Output the (x, y) coordinate of the center of the cell containing the given text.  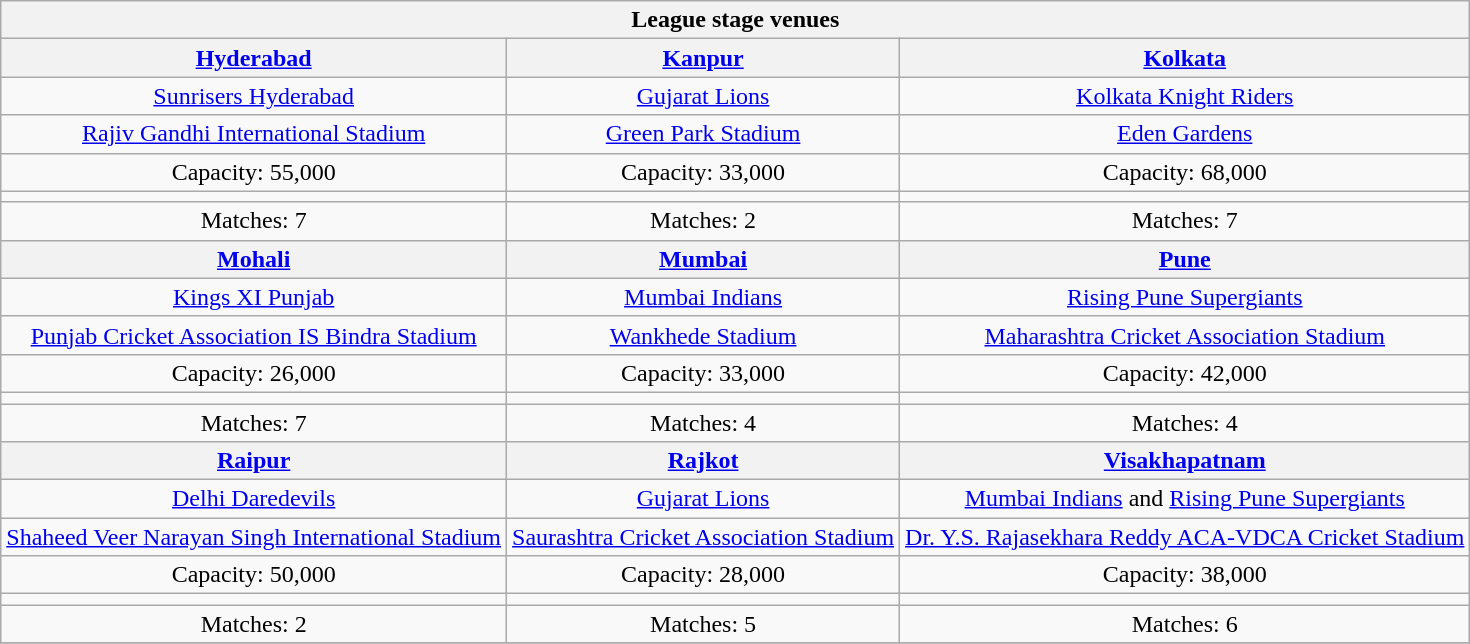
Delhi Daredevils (254, 499)
Kolkata (1185, 58)
Rajiv Gandhi International Stadium (254, 134)
Dr. Y.S. Rajasekhara Reddy ACA-VDCA Cricket Stadium (1185, 537)
Capacity: 68,000 (1185, 172)
Saurashtra Cricket Association Stadium (704, 537)
Eden Gardens (1185, 134)
Mumbai Indians (704, 297)
Pune (1185, 259)
Wankhede Stadium (704, 335)
Sunrisers Hyderabad (254, 96)
Visakhapatnam (1185, 461)
Capacity: 26,000 (254, 373)
Kings XI Punjab (254, 297)
Matches: 6 (1185, 624)
Rajkot (704, 461)
Maharashtra Cricket Association Stadium (1185, 335)
Punjab Cricket Association IS Bindra Stadium (254, 335)
Capacity: 50,000 (254, 575)
Raipur (254, 461)
League stage venues (736, 20)
Green Park Stadium (704, 134)
Mumbai (704, 259)
Shaheed Veer Narayan Singh International Stadium (254, 537)
Rising Pune Supergiants (1185, 297)
Mohali (254, 259)
Kanpur (704, 58)
Capacity: 38,000 (1185, 575)
Hyderabad (254, 58)
Capacity: 28,000 (704, 575)
Kolkata Knight Riders (1185, 96)
Capacity: 42,000 (1185, 373)
Matches: 5 (704, 624)
Capacity: 55,000 (254, 172)
Mumbai Indians and Rising Pune Supergiants (1185, 499)
